Pinpoint the cell where the given text exists, returning its [X, Y] midpoint coordinate. 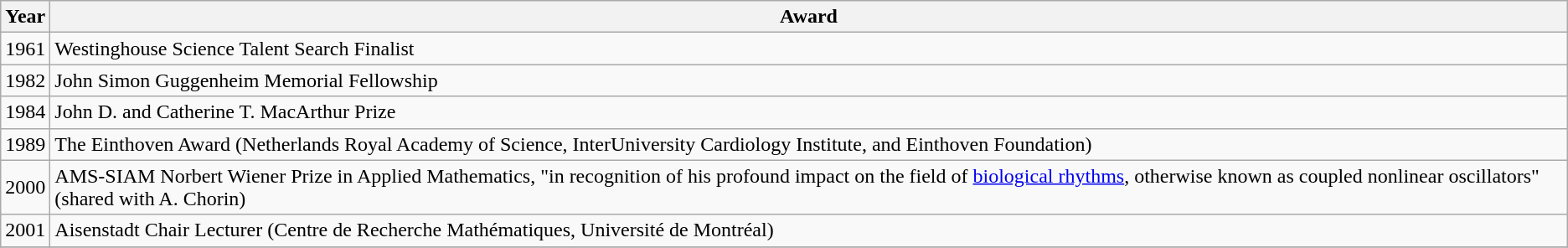
1982 [25, 80]
The Einthoven Award (Netherlands Royal Academy of Science, InterUniversity Cardiology Institute, and Einthoven Foundation) [809, 144]
1961 [25, 49]
Westinghouse Science Talent Search Finalist [809, 49]
John D. and Catherine T. MacArthur Prize [809, 112]
John Simon Guggenheim Memorial Fellowship [809, 80]
1984 [25, 112]
1989 [25, 144]
Aisenstadt Chair Lecturer (Centre de Recherche Mathématiques, Université de Montréal) [809, 230]
Award [809, 17]
2000 [25, 188]
Year [25, 17]
2001 [25, 230]
